Capture the cell that displays the provided text and extract its (X, Y) central coordinate. 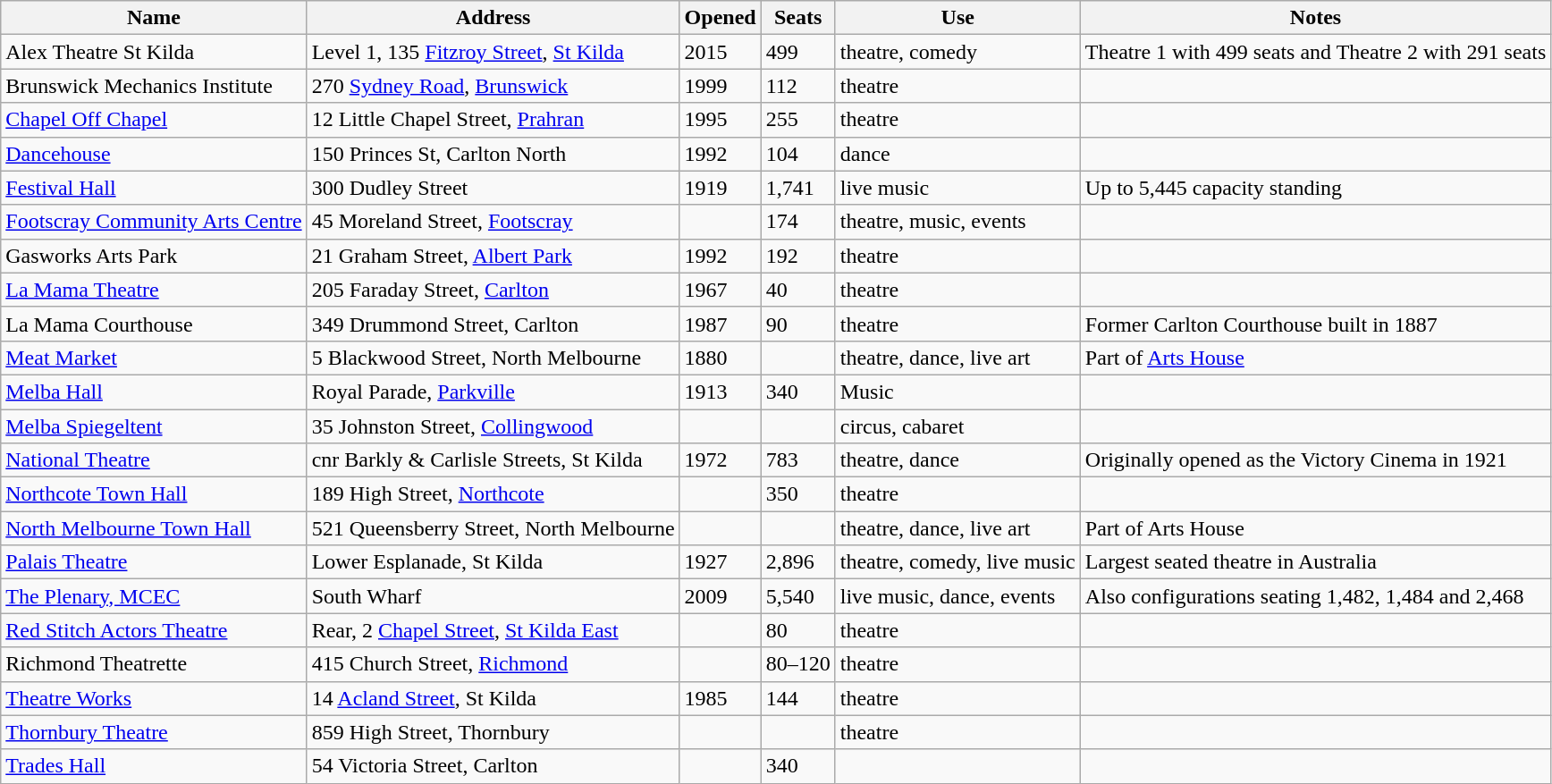
Gasworks Arts Park (154, 256)
783 (797, 460)
South Wharf (493, 596)
Name (154, 18)
104 (797, 154)
Up to 5,445 capacity standing (1315, 188)
1967 (721, 290)
1995 (721, 120)
Theatre Works (154, 698)
255 (797, 120)
Melba Hall (154, 392)
Footscray Community Arts Centre (154, 222)
Former Carlton Courthouse built in 1887 (1315, 324)
La Mama Theatre (154, 290)
Seats (797, 18)
192 (797, 256)
Melba Spiegeltent (154, 426)
theatre, comedy, live music (957, 562)
La Mama Courthouse (154, 324)
499 (797, 52)
Level 1, 135 Fitzroy Street, St Kilda (493, 52)
Palais Theatre (154, 562)
Brunswick Mechanics Institute (154, 86)
The Plenary, MCEC (154, 596)
Thornbury Theatre (154, 732)
2,896 (797, 562)
theatre, comedy (957, 52)
174 (797, 222)
5,540 (797, 596)
Northcote Town Hall (154, 494)
theatre, music, events (957, 222)
300 Dudley Street (493, 188)
North Melbourne Town Hall (154, 528)
Originally opened as the Victory Cinema in 1921 (1315, 460)
live music, dance, events (957, 596)
189 High Street, Northcote (493, 494)
1999 (721, 86)
live music (957, 188)
Opened (721, 18)
40 (797, 290)
859 High Street, Thornbury (493, 732)
2009 (721, 596)
Notes (1315, 18)
1913 (721, 392)
Meat Market (154, 358)
2015 (721, 52)
270 Sydney Road, Brunswick (493, 86)
Theatre 1 with 499 seats and Theatre 2 with 291 seats (1315, 52)
349 Drummond Street, Carlton (493, 324)
dance (957, 154)
1987 (721, 324)
35 Johnston Street, Collingwood (493, 426)
1985 (721, 698)
1919 (721, 188)
theatre, dance (957, 460)
1972 (721, 460)
521 Queensberry Street, North Melbourne (493, 528)
Alex Theatre St Kilda (154, 52)
Dancehouse (154, 154)
415 Church Street, Richmond (493, 664)
45 Moreland Street, Footscray (493, 222)
Lower Esplanade, St Kilda (493, 562)
54 Victoria Street, Carlton (493, 766)
90 (797, 324)
14 Acland Street, St Kilda (493, 698)
Royal Parade, Parkville (493, 392)
21 Graham Street, Albert Park (493, 256)
1927 (721, 562)
Trades Hall (154, 766)
Richmond Theatrette (154, 664)
150 Princes St, Carlton North (493, 154)
Rear, 2 Chapel Street, St Kilda East (493, 630)
Address (493, 18)
Festival Hall (154, 188)
1880 (721, 358)
Largest seated theatre in Australia (1315, 562)
cnr Barkly & Carlisle Streets, St Kilda (493, 460)
National Theatre (154, 460)
Use (957, 18)
350 (797, 494)
Red Stitch Actors Theatre (154, 630)
144 (797, 698)
Music (957, 392)
80–120 (797, 664)
80 (797, 630)
5 Blackwood Street, North Melbourne (493, 358)
12 Little Chapel Street, Prahran (493, 120)
205 Faraday Street, Carlton (493, 290)
112 (797, 86)
circus, cabaret (957, 426)
Chapel Off Chapel (154, 120)
1,741 (797, 188)
Also configurations seating 1,482, 1,484 and 2,468 (1315, 596)
